Search for the cell housing the specified text and yield its (X, Y) center coordinate. 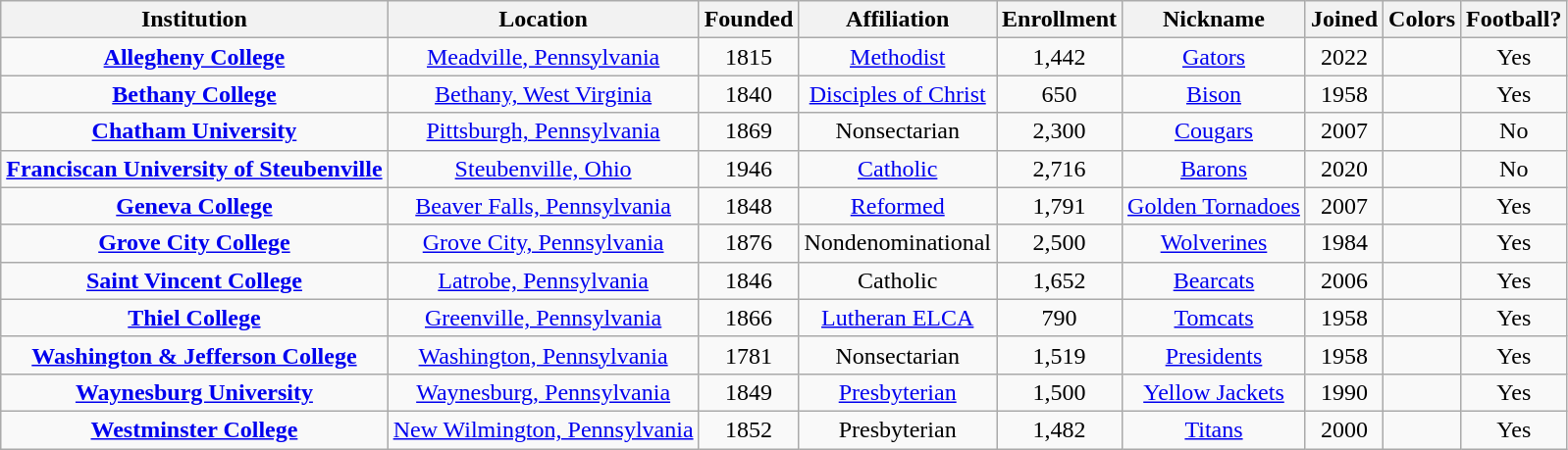
1984 (1344, 243)
Football? (1514, 20)
2006 (1344, 280)
Enrollment (1060, 20)
Westminster College (194, 429)
2,300 (1060, 131)
Yellow Jackets (1215, 392)
Joined (1344, 20)
1990 (1344, 392)
Barons (1215, 169)
Gators (1215, 57)
Grove City College (194, 243)
1849 (749, 392)
Bethany, West Virginia (544, 94)
Cougars (1215, 131)
Bearcats (1215, 280)
1815 (749, 57)
790 (1060, 318)
Washington, Pennsylvania (544, 355)
Pittsburgh, Pennsylvania (544, 131)
Reformed (898, 206)
New Wilmington, Pennsylvania (544, 429)
Affiliation (898, 20)
Bison (1215, 94)
2020 (1344, 169)
Thiel College (194, 318)
Beaver Falls, Pennsylvania (544, 206)
Waynesburg University (194, 392)
Steubenville, Ohio (544, 169)
Location (544, 20)
2000 (1344, 429)
Bethany College (194, 94)
Founded (749, 20)
Nondenominational (898, 243)
Institution (194, 20)
Saint Vincent College (194, 280)
Washington & Jefferson College (194, 355)
Golden Tornadoes (1215, 206)
1840 (749, 94)
Grove City, Pennsylvania (544, 243)
Colors (1423, 20)
Wolverines (1215, 243)
1,652 (1060, 280)
1,791 (1060, 206)
1846 (749, 280)
Allegheny College (194, 57)
Methodist (898, 57)
1,519 (1060, 355)
Chatham University (194, 131)
Waynesburg, Pennsylvania (544, 392)
1946 (749, 169)
1781 (749, 355)
1876 (749, 243)
Latrobe, Pennsylvania (544, 280)
1,482 (1060, 429)
1,500 (1060, 392)
Franciscan University of Steubenville (194, 169)
1866 (749, 318)
Meadville, Pennsylvania (544, 57)
1852 (749, 429)
1869 (749, 131)
2022 (1344, 57)
Nickname (1215, 20)
2,500 (1060, 243)
Titans (1215, 429)
650 (1060, 94)
Presidents (1215, 355)
Greenville, Pennsylvania (544, 318)
Tomcats (1215, 318)
Geneva College (194, 206)
2,716 (1060, 169)
Lutheran ELCA (898, 318)
1848 (749, 206)
Disciples of Christ (898, 94)
1,442 (1060, 57)
